Extract the [x, y] coordinate from the center of the cell holding the provided text.  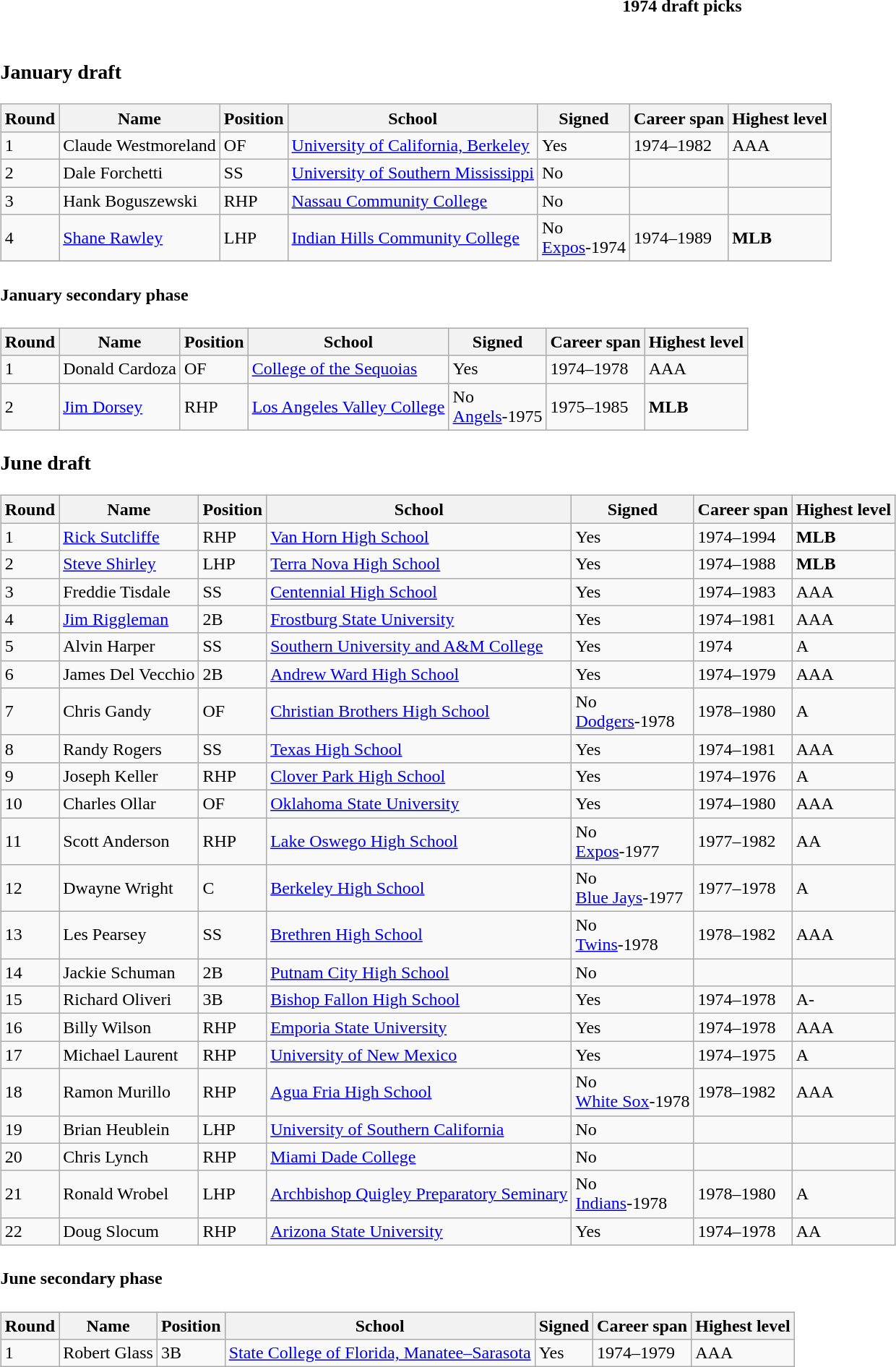
Les Pearsey [129, 935]
Alvin Harper [129, 647]
Shane Rawley [140, 238]
1974–1982 [679, 145]
Nassau Community College [413, 201]
Agua Fria High School [419, 1092]
19 [30, 1129]
Indian Hills Community College [413, 238]
Donald Cardoza [120, 369]
Lake Oswego High School [419, 841]
University of Southern California [419, 1129]
6 [30, 674]
Joseph Keller [129, 776]
Hank Boguszewski [140, 201]
17 [30, 1055]
NoDodgers-1978 [633, 711]
Berkeley High School [419, 889]
Chris Gandy [129, 711]
Charles Ollar [129, 803]
1977–1982 [743, 841]
NoAngels-1975 [497, 406]
20 [30, 1157]
15 [30, 1000]
10 [30, 803]
NoBlue Jays-1977 [633, 889]
University of Southern Mississippi [413, 173]
1974–1976 [743, 776]
Rick Sutcliffe [129, 537]
Randy Rogers [129, 749]
NoExpos-1974 [584, 238]
1974–1975 [743, 1055]
18 [30, 1092]
Oklahoma State University [419, 803]
1974–1988 [743, 564]
16 [30, 1027]
Bishop Fallon High School [419, 1000]
Dale Forchetti [140, 173]
James Del Vecchio [129, 674]
Texas High School [419, 749]
Andrew Ward High School [419, 674]
5 [30, 647]
Brian Heublein [129, 1129]
Richard Oliveri [129, 1000]
Van Horn High School [419, 537]
Miami Dade College [419, 1157]
University of New Mexico [419, 1055]
22 [30, 1231]
Robert Glass [108, 1353]
A- [843, 1000]
Centennial High School [419, 592]
Chris Lynch [129, 1157]
Arizona State University [419, 1231]
Michael Laurent [129, 1055]
Frostburg State University [419, 619]
Steve Shirley [129, 564]
11 [30, 841]
1974–1980 [743, 803]
NoExpos-1977 [633, 841]
1974–1983 [743, 592]
Jim Riggleman [129, 619]
1974–1989 [679, 238]
9 [30, 776]
1975–1985 [595, 406]
Billy Wilson [129, 1027]
Freddie Tisdale [129, 592]
Jim Dorsey [120, 406]
Archbishop Quigley Preparatory Seminary [419, 1194]
21 [30, 1194]
NoIndians-1978 [633, 1194]
Claude Westmoreland [140, 145]
14 [30, 973]
Terra Nova High School [419, 564]
13 [30, 935]
C [233, 889]
Emporia State University [419, 1027]
NoWhite Sox-1978 [633, 1092]
Los Angeles Valley College [348, 406]
1974 [743, 647]
Scott Anderson [129, 841]
8 [30, 749]
Ronald Wrobel [129, 1194]
Clover Park High School [419, 776]
Doug Slocum [129, 1231]
Christian Brothers High School [419, 711]
7 [30, 711]
University of California, Berkeley [413, 145]
Brethren High School [419, 935]
State College of Florida, Manatee–Sarasota [380, 1353]
Putnam City High School [419, 973]
1977–1978 [743, 889]
Ramon Murillo [129, 1092]
NoTwins-1978 [633, 935]
Jackie Schuman [129, 973]
Southern University and A&M College [419, 647]
Dwayne Wright [129, 889]
12 [30, 889]
College of the Sequoias [348, 369]
1974–1994 [743, 537]
